Find where the given text appears and provide that cell's center as (X, Y) coordinate. 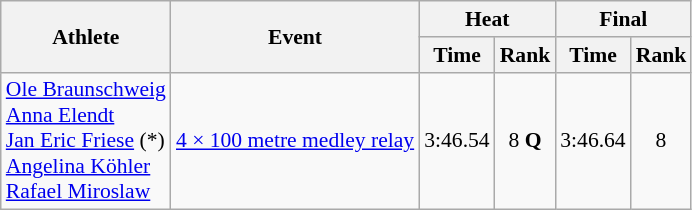
4 × 100 metre medley relay (295, 141)
Final (623, 19)
Ole BraunschweigAnna ElendtJan Eric Friese (*)Angelina KöhlerRafael Miroslaw (86, 141)
8 Q (526, 141)
3:46.54 (456, 141)
3:46.64 (592, 141)
Event (295, 36)
Athlete (86, 36)
8 (662, 141)
Heat (487, 19)
